Detect which cell encompasses the target text, then output its (X, Y) center coordinate. 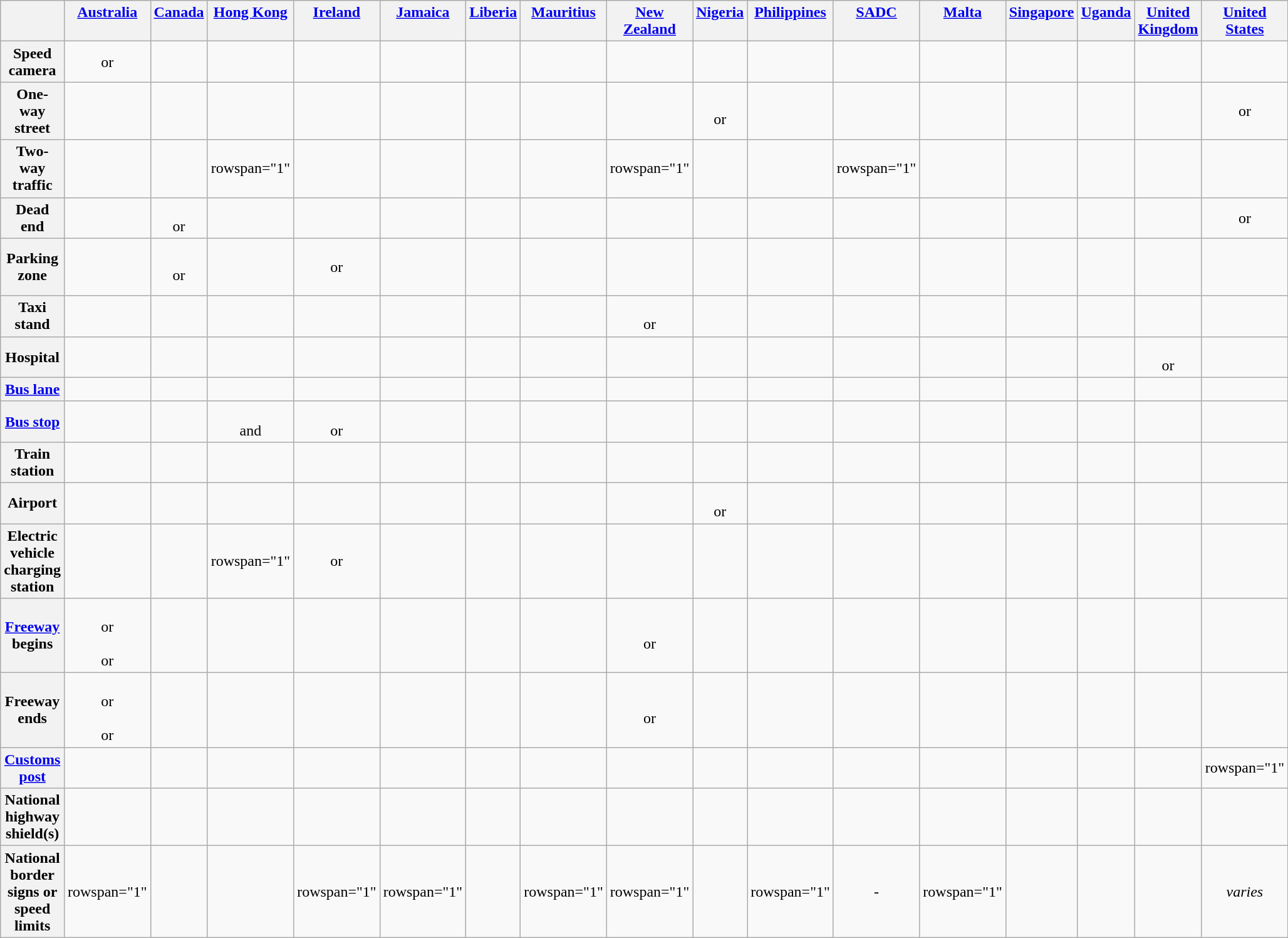
Customspost (33, 768)
Freeway begins (33, 635)
SADC (876, 21)
Dead end (33, 218)
Uganda (1106, 21)
Ireland (337, 21)
Freeway ends (33, 711)
Electric vehicle charging station (33, 561)
Hong Kong (251, 21)
Philippines (791, 21)
Hospital (33, 357)
Bus stop (33, 421)
Nationalbordersigns or speed limits (33, 892)
United Kingdom (1168, 21)
- (876, 892)
Speedcamera (33, 61)
Liberia (494, 21)
New Zealand (650, 21)
Two-way traffic (33, 169)
Bus lane (33, 389)
varies (1245, 892)
Canada (179, 21)
Nigeria (720, 21)
Singapore (1041, 21)
One-waystreet (33, 111)
and (251, 421)
United States (1245, 21)
Parking zone (33, 267)
Jamaica (423, 21)
Malta (963, 21)
Train station (33, 462)
Airport (33, 503)
Mauritius (564, 21)
Nationalhighwayshield(s) (33, 817)
Australia (107, 21)
Taxi stand (33, 316)
